Pinpoint the cell where the given text exists, returning its (x, y) midpoint coordinate. 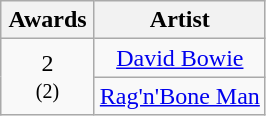
Artist (180, 20)
2(2) (48, 77)
Rag'n'Bone Man (180, 96)
David Bowie (180, 58)
Awards (48, 20)
